Search for the cell housing the specified text and yield its [x, y] center coordinate. 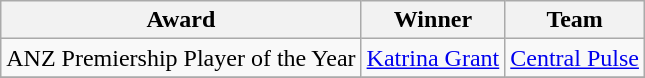
Central Pulse [575, 58]
ANZ Premiership Player of the Year [181, 58]
Award [181, 20]
Winner [433, 20]
Katrina Grant [433, 58]
Team [575, 20]
